From the cell containing the given text, extract its center point as (X, Y) coordinate. 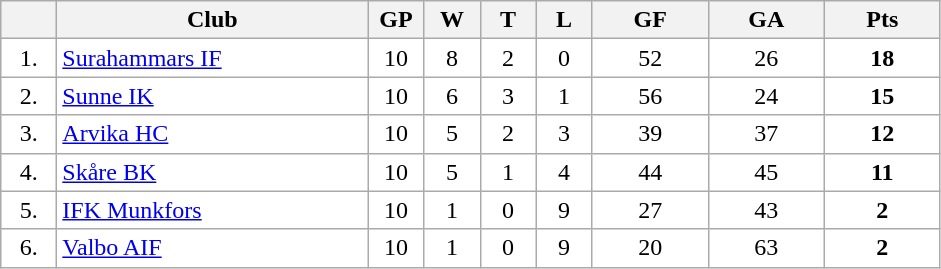
18 (882, 58)
Surahammars IF (212, 58)
4. (29, 172)
2. (29, 96)
15 (882, 96)
Pts (882, 20)
IFK Munkfors (212, 210)
8 (452, 58)
39 (650, 134)
26 (766, 58)
4 (564, 172)
24 (766, 96)
5. (29, 210)
56 (650, 96)
Arvika HC (212, 134)
W (452, 20)
43 (766, 210)
1. (29, 58)
Skåre BK (212, 172)
12 (882, 134)
44 (650, 172)
3. (29, 134)
Valbo AIF (212, 248)
6 (452, 96)
GP (396, 20)
45 (766, 172)
11 (882, 172)
L (564, 20)
Club (212, 20)
27 (650, 210)
37 (766, 134)
63 (766, 248)
20 (650, 248)
GA (766, 20)
6. (29, 248)
T (508, 20)
Sunne IK (212, 96)
GF (650, 20)
52 (650, 58)
